Determine the [x, y] coordinate at the center of the cell enclosing the given text.  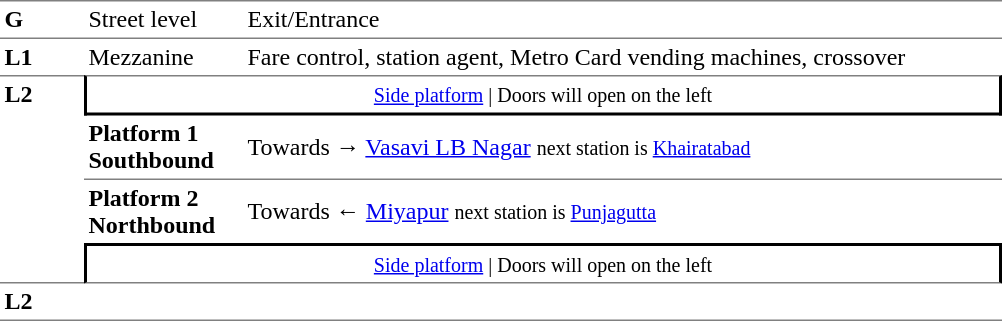
Fare control, station agent, Metro Card vending machines, crossover [622, 57]
Platform 2Northbound [164, 212]
Street level [164, 20]
L1 [42, 57]
Exit/Entrance [622, 20]
Mezzanine [164, 57]
G [42, 20]
Towards → Vasavi LB Nagar next station is Khairatabad [622, 148]
Platform 1Southbound [164, 148]
L2 [42, 179]
Towards ← Miyapur next station is Punjagutta [622, 212]
